For the text-containing cell, return its midpoint in (X, Y) coordinate format. 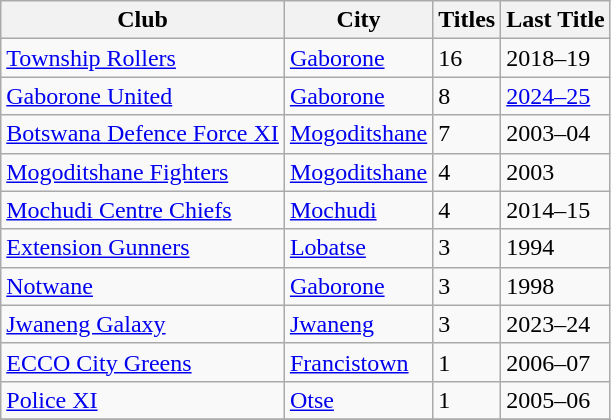
Mogoditshane Fighters (143, 172)
Otse (358, 400)
Extension Gunners (143, 248)
Notwane (143, 286)
7 (467, 134)
2005–06 (556, 400)
Last Title (556, 20)
ECCO City Greens (143, 362)
2006–07 (556, 362)
Jwaneng Galaxy (143, 324)
2023–24 (556, 324)
Township Rollers (143, 58)
Jwaneng (358, 324)
8 (467, 96)
City (358, 20)
Police XI (143, 400)
Mochudi (358, 210)
2018–19 (556, 58)
Francistown (358, 362)
Botswana Defence Force XI (143, 134)
Titles (467, 20)
1998 (556, 286)
2024–25 (556, 96)
Lobatse (358, 248)
Mochudi Centre Chiefs (143, 210)
Gaborone United (143, 96)
16 (467, 58)
2014–15 (556, 210)
Club (143, 20)
2003–04 (556, 134)
1994 (556, 248)
2003 (556, 172)
